Scan for the cell matching the given text and deliver its [x, y] coordinate at center. 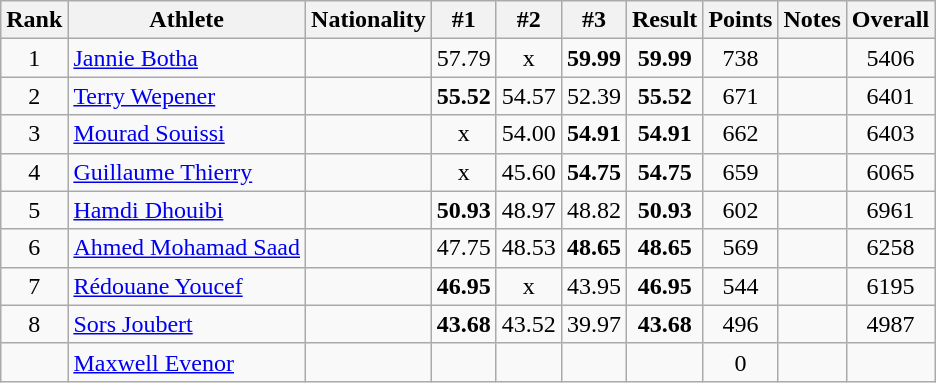
Hamdi Dhouibi [187, 210]
Overall [890, 20]
8 [34, 324]
#2 [528, 20]
602 [740, 210]
659 [740, 172]
Nationality [369, 20]
662 [740, 134]
5406 [890, 58]
4987 [890, 324]
2 [34, 96]
Athlete [187, 20]
Result [664, 20]
43.52 [528, 324]
Terry Wepener [187, 96]
6401 [890, 96]
0 [740, 362]
Mourad Souissi [187, 134]
47.75 [464, 248]
6403 [890, 134]
1 [34, 58]
#1 [464, 20]
496 [740, 324]
48.97 [528, 210]
#3 [594, 20]
Sors Joubert [187, 324]
48.82 [594, 210]
6 [34, 248]
671 [740, 96]
57.79 [464, 58]
3 [34, 134]
54.00 [528, 134]
Maxwell Evenor [187, 362]
54.57 [528, 96]
Points [740, 20]
6195 [890, 286]
48.53 [528, 248]
6065 [890, 172]
39.97 [594, 324]
5 [34, 210]
569 [740, 248]
Jannie Botha [187, 58]
Notes [812, 20]
Rank [34, 20]
7 [34, 286]
45.60 [528, 172]
Guillaume Thierry [187, 172]
52.39 [594, 96]
4 [34, 172]
Rédouane Youcef [187, 286]
544 [740, 286]
6961 [890, 210]
6258 [890, 248]
Ahmed Mohamad Saad [187, 248]
738 [740, 58]
43.95 [594, 286]
